Determine the [x, y] coordinate at the center of the cell enclosing the given text.  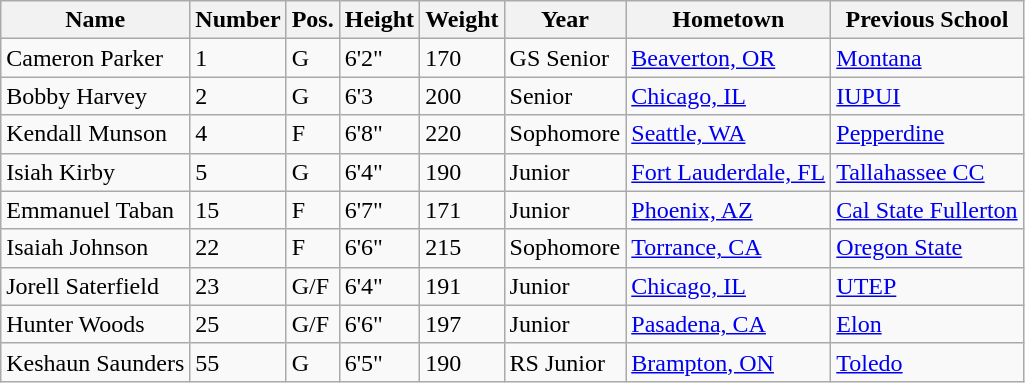
Isiah Kirby [96, 172]
Year [565, 20]
Brampton, ON [728, 362]
Fort Lauderdale, FL [728, 172]
171 [462, 210]
Elon [927, 324]
Senior [565, 96]
Toledo [927, 362]
Previous School [927, 20]
6'7" [379, 210]
Name [96, 20]
Hunter Woods [96, 324]
22 [238, 248]
55 [238, 362]
Cal State Fullerton [927, 210]
Bobby Harvey [96, 96]
23 [238, 286]
Number [238, 20]
Height [379, 20]
6'5" [379, 362]
GS Senior [565, 58]
6'8" [379, 134]
191 [462, 286]
UTEP [927, 286]
2 [238, 96]
6'3 [379, 96]
200 [462, 96]
Tallahassee CC [927, 172]
Jorell Saterfield [96, 286]
Hometown [728, 20]
Weight [462, 20]
5 [238, 172]
Oregon State [927, 248]
IUPUI [927, 96]
Beaverton, OR [728, 58]
1 [238, 58]
Kendall Munson [96, 134]
Pos. [312, 20]
4 [238, 134]
197 [462, 324]
220 [462, 134]
Seattle, WA [728, 134]
215 [462, 248]
RS Junior [565, 362]
Pasadena, CA [728, 324]
170 [462, 58]
Cameron Parker [96, 58]
Montana [927, 58]
Pepperdine [927, 134]
6'2" [379, 58]
Keshaun Saunders [96, 362]
Phoenix, AZ [728, 210]
15 [238, 210]
Emmanuel Taban [96, 210]
Isaiah Johnson [96, 248]
25 [238, 324]
Torrance, CA [728, 248]
